Return [X, Y] of the center of cell containing provided text 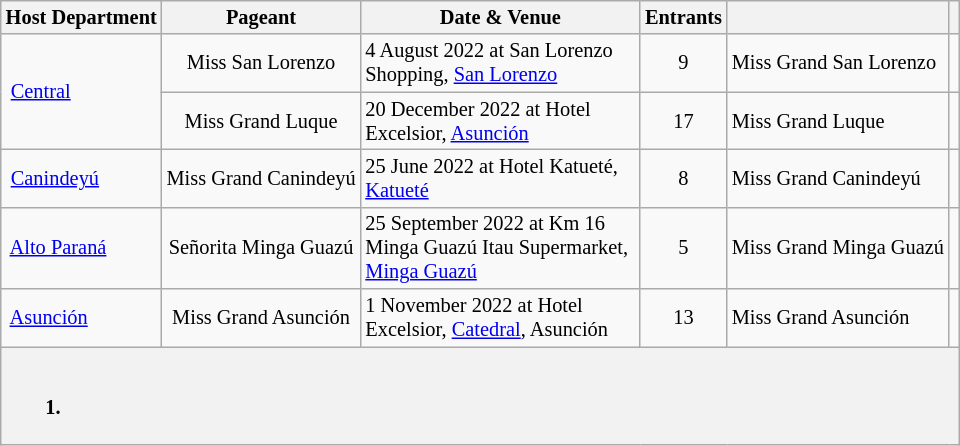
Miss Grand San Lorenzo [838, 63]
25 September 2022 at Km 16 Minga Guazú Itau Supermarket, Minga Guazú [500, 248]
Miss San Lorenzo [262, 63]
1 November 2022 at Hotel Excelsior, Catedral, Asunción [500, 318]
Central [82, 92]
8 [684, 178]
Señorita Minga Guazú [262, 248]
Miss Grand Minga Guazú [838, 248]
4 August 2022 at San Lorenzo Shopping, San Lorenzo [500, 63]
17 [684, 121]
Canindeyú [82, 178]
Asunción [82, 318]
20 December 2022 at Hotel Excelsior, Asunción [500, 121]
Pageant [262, 17]
Alto Paraná [82, 248]
Entrants [684, 17]
Host Department [82, 17]
25 June 2022 at Hotel Katueté, Katueté [500, 178]
9 [684, 63]
5 [684, 248]
Date & Venue [500, 17]
13 [684, 318]
